Detect which cell encompasses the target text, then output its [x, y] center coordinate. 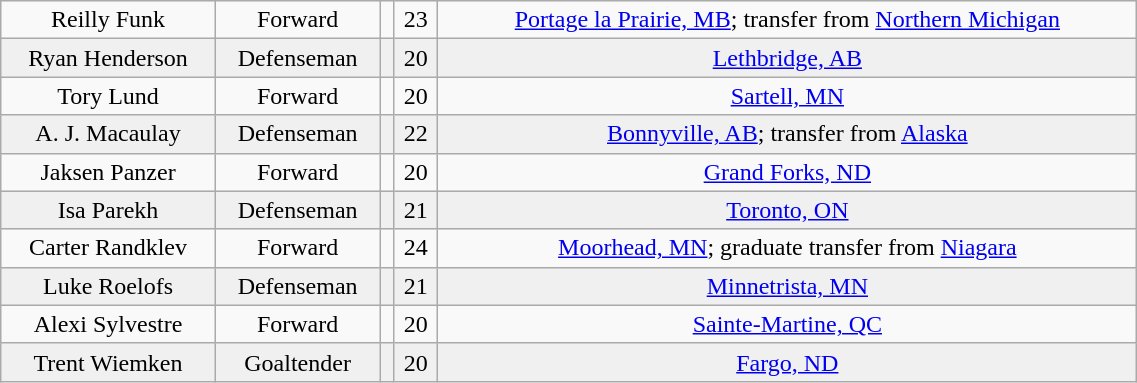
A. J. Macaulay [108, 134]
Goaltender [298, 362]
22 [416, 134]
Lethbridge, AB [788, 58]
Alexi Sylvestre [108, 324]
24 [416, 248]
Toronto, ON [788, 210]
Portage la Prairie, MB; transfer from Northern Michigan [788, 20]
Isa Parekh [108, 210]
Sainte-Martine, QC [788, 324]
Trent Wiemken [108, 362]
Minnetrista, MN [788, 286]
Ryan Henderson [108, 58]
Reilly Funk [108, 20]
Moorhead, MN; graduate transfer from Niagara [788, 248]
Grand Forks, ND [788, 172]
Sartell, MN [788, 96]
Tory Lund [108, 96]
Fargo, ND [788, 362]
23 [416, 20]
Luke Roelofs [108, 286]
Jaksen Panzer [108, 172]
Bonnyville, AB; transfer from Alaska [788, 134]
Carter Randklev [108, 248]
